Determine the (X, Y) coordinate at the center of the cell enclosing the given text.  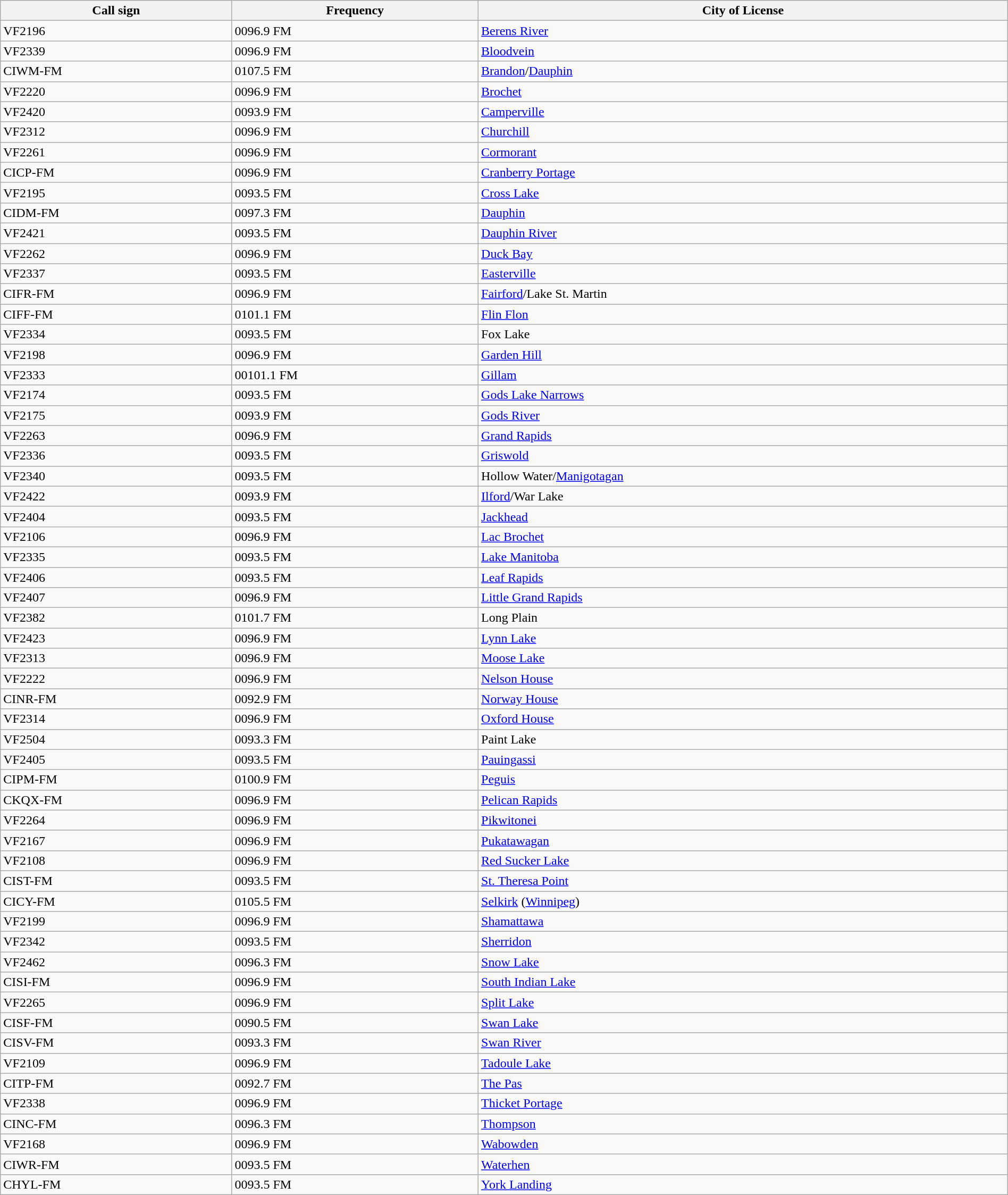
Gods River (743, 415)
VF2314 (116, 719)
0092.7 FM (355, 1083)
0105.5 FM (355, 901)
Nelson House (743, 679)
Gods Lake Narrows (743, 395)
VF2262 (116, 254)
CIFR-FM (116, 294)
Churchill (743, 132)
Selkirk (Winnipeg) (743, 901)
CIFF-FM (116, 314)
Camperville (743, 112)
VF2407 (116, 598)
VF2196 (116, 31)
VF2312 (116, 132)
VF2168 (116, 1144)
VF2109 (116, 1063)
CKQX-FM (116, 800)
Swan Lake (743, 1023)
CINR-FM (116, 699)
Shamattawa (743, 922)
Pikwitonei (743, 820)
VF2333 (116, 375)
VF2422 (116, 496)
CICY-FM (116, 901)
Tadoule Lake (743, 1063)
Lynn Lake (743, 638)
VF2334 (116, 335)
VF2462 (116, 962)
Griswold (743, 456)
VF2338 (116, 1104)
Lake Manitoba (743, 557)
VF2263 (116, 436)
Fairford/Lake St. Martin (743, 294)
Fox Lake (743, 335)
Thicket Portage (743, 1104)
CICP-FM (116, 172)
CISF-FM (116, 1023)
VF2175 (116, 415)
CIDM-FM (116, 213)
Oxford House (743, 719)
Call sign (116, 11)
VF2342 (116, 942)
St. Theresa Point (743, 881)
CIPM-FM (116, 780)
VF2423 (116, 638)
VF2339 (116, 51)
VF2195 (116, 193)
0101.7 FM (355, 618)
Long Plain (743, 618)
Frequency (355, 11)
Pukatawagan (743, 840)
Wabowden (743, 1144)
Gillam (743, 375)
0092.9 FM (355, 699)
VF2340 (116, 476)
Flin Flon (743, 314)
Cormorant (743, 152)
CIWM-FM (116, 71)
Leaf Rapids (743, 577)
Pelican Rapids (743, 800)
Paint Lake (743, 739)
00101.1 FM (355, 375)
Red Sucker Lake (743, 860)
South Indian Lake (743, 982)
VF2382 (116, 618)
Lac Brochet (743, 537)
Norway House (743, 699)
0101.1 FM (355, 314)
CISI-FM (116, 982)
VF2337 (116, 274)
York Landing (743, 1184)
Swan River (743, 1043)
VF2504 (116, 739)
Thompson (743, 1124)
CIWR-FM (116, 1164)
Brandon/Dauphin (743, 71)
VF2108 (116, 860)
0097.3 FM (355, 213)
The Pas (743, 1083)
Waterhen (743, 1164)
CINC-FM (116, 1124)
VF2420 (116, 112)
0090.5 FM (355, 1023)
Dauphin (743, 213)
VF2336 (116, 456)
0107.5 FM (355, 71)
VF2264 (116, 820)
0100.9 FM (355, 780)
VF2261 (116, 152)
Pauingassi (743, 759)
VF2106 (116, 537)
Easterville (743, 274)
VF2167 (116, 840)
Snow Lake (743, 962)
Dauphin River (743, 233)
CITP-FM (116, 1083)
VF2421 (116, 233)
VF2406 (116, 577)
Moose Lake (743, 658)
Sherridon (743, 942)
VF2220 (116, 91)
Bloodvein (743, 51)
VF2174 (116, 395)
VF2405 (116, 759)
Cross Lake (743, 193)
CIST-FM (116, 881)
VF2198 (116, 355)
Berens River (743, 31)
VF2222 (116, 679)
CISV-FM (116, 1043)
CHYL-FM (116, 1184)
Grand Rapids (743, 436)
Cranberry Portage (743, 172)
Garden Hill (743, 355)
City of License (743, 11)
Split Lake (743, 1002)
Peguis (743, 780)
Duck Bay (743, 254)
VF2335 (116, 557)
Brochet (743, 91)
VF2199 (116, 922)
Ilford/War Lake (743, 496)
Little Grand Rapids (743, 598)
VF2265 (116, 1002)
Jackhead (743, 516)
VF2313 (116, 658)
VF2404 (116, 516)
Hollow Water/Manigotagan (743, 476)
